Detect which cell encompasses the target text, then output its [X, Y] center coordinate. 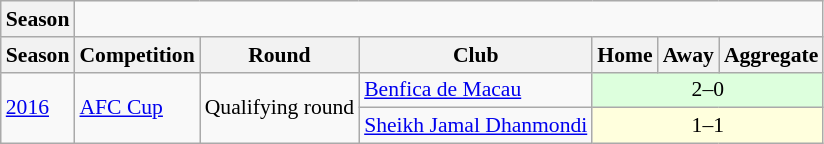
Benfica de Macau [476, 90]
Qualifying round [280, 108]
AFC Cup [136, 108]
Home [624, 55]
Sheikh Jamal Dhanmondi [476, 126]
Club [476, 55]
1–1 [708, 126]
2016 [38, 108]
Competition [136, 55]
Round [280, 55]
Aggregate [771, 55]
Away [688, 55]
2–0 [708, 90]
